Provide the (X, Y) coordinate of the cell's center where the given text is located.  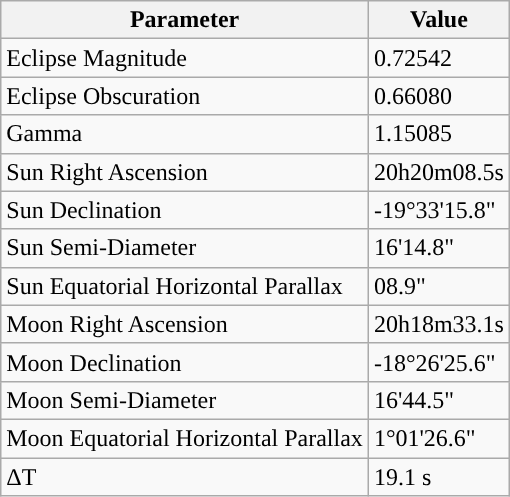
Gamma (185, 134)
16'14.8" (438, 248)
1°01'26.6" (438, 438)
20h18m33.1s (438, 324)
Moon Declination (185, 362)
Moon Equatorial Horizontal Parallax (185, 438)
-19°33'15.8" (438, 210)
Eclipse Magnitude (185, 58)
Moon Right Ascension (185, 324)
0.66080 (438, 96)
Moon Semi-Diameter (185, 400)
0.72542 (438, 58)
20h20m08.5s (438, 172)
1.15085 (438, 134)
08.9" (438, 286)
Eclipse Obscuration (185, 96)
16'44.5" (438, 400)
Sun Declination (185, 210)
Parameter (185, 20)
Sun Equatorial Horizontal Parallax (185, 286)
19.1 s (438, 477)
ΔT (185, 477)
Sun Right Ascension (185, 172)
-18°26'25.6" (438, 362)
Sun Semi-Diameter (185, 248)
Value (438, 20)
